Return [x, y] of the center of cell containing provided text 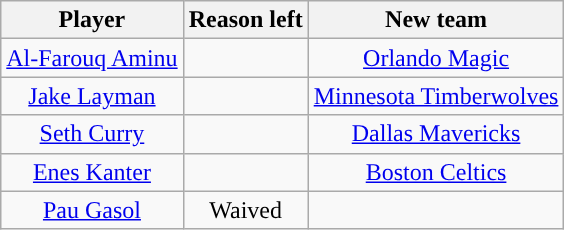
Seth Curry [92, 134]
Orlando Magic [436, 58]
Dallas Mavericks [436, 134]
Enes Kanter [92, 172]
New team [436, 20]
Boston Celtics [436, 172]
Pau Gasol [92, 210]
Al-Farouq Aminu [92, 58]
Reason left [246, 20]
Minnesota Timberwolves [436, 96]
Waived [246, 210]
Jake Layman [92, 96]
Player [92, 20]
